From the cell containing the given text, extract its center point as (X, Y) coordinate. 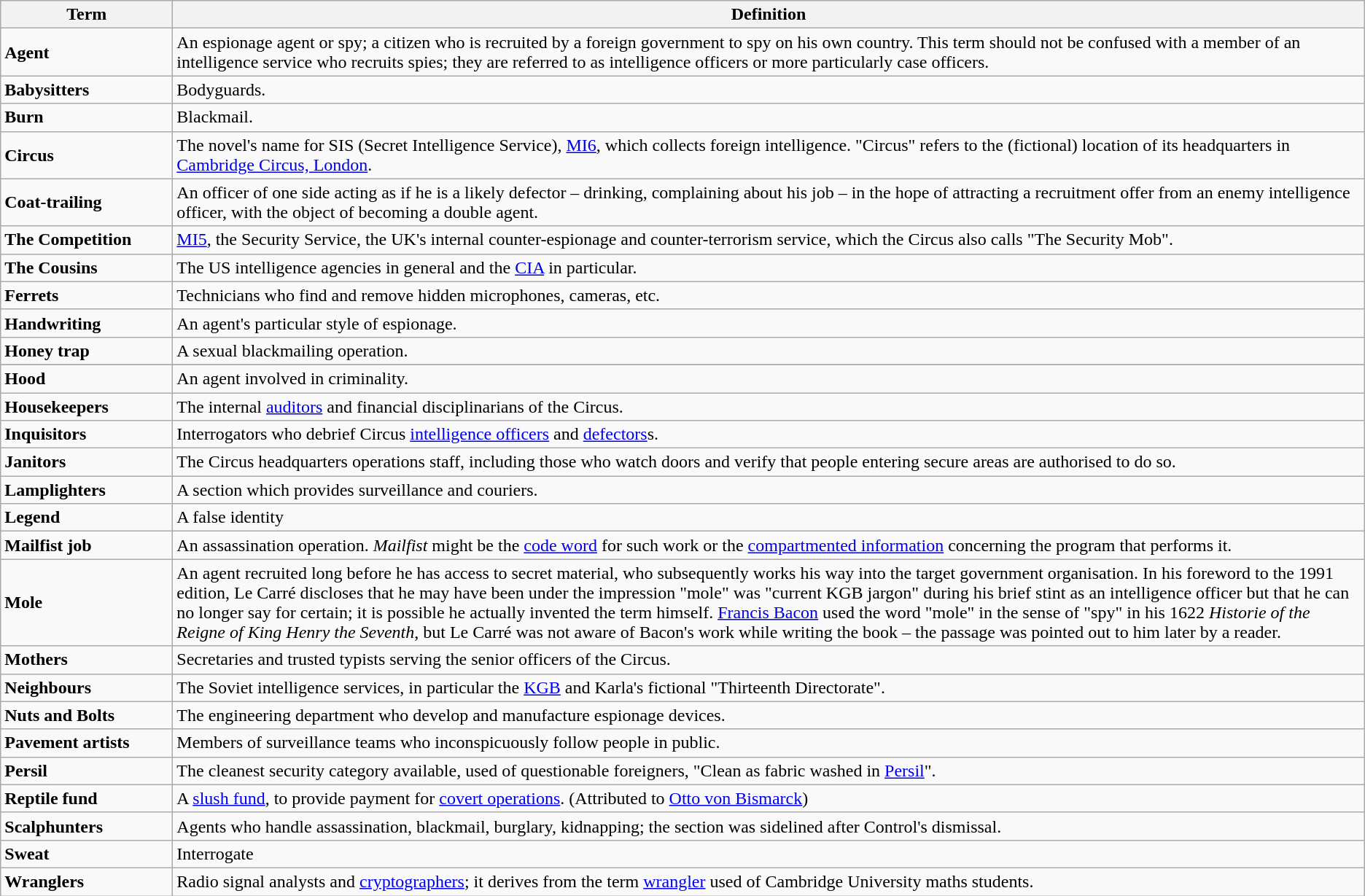
Burn (87, 117)
Mothers (87, 660)
Ferrets (87, 295)
The internal auditors and financial disciplinarians of the Circus. (769, 406)
Technicians who find and remove hidden microphones, cameras, etc. (769, 295)
Handwriting (87, 323)
Interrogate (769, 854)
Circus (87, 155)
Neighbours (87, 687)
Interrogators who debrief Circus intelligence officers and defectorss. (769, 435)
Hood (87, 378)
The Competition (87, 240)
The Soviet intelligence services, in particular the KGB and Karla's fictional "Thirteenth Directorate". (769, 687)
Mailfist job (87, 545)
Agent (87, 52)
Honey trap (87, 351)
Scalphunters (87, 826)
Wranglers (87, 881)
Members of surveillance teams who inconspicuously follow people in public. (769, 743)
Agents who handle assassination, blackmail, burglary, kidnapping; the section was sidelined after Control's dismissal. (769, 826)
Blackmail. (769, 117)
An assassination operation. Mailfist might be the code word for such work or the compartmented information concerning the program that performs it. (769, 545)
Housekeepers (87, 406)
Secretaries and trusted typists serving the senior officers of the Circus. (769, 660)
MI5, the Security Service, the UK's internal counter-espionage and counter-terrorism service, which the Circus also calls "The Security Mob". (769, 240)
Reptile fund (87, 798)
Definition (769, 15)
Janitors (87, 462)
Nuts and Bolts (87, 715)
Term (87, 15)
Sweat (87, 854)
The Cousins (87, 268)
Legend (87, 518)
A sexual blackmailing operation. (769, 351)
A false identity (769, 518)
A slush fund, to provide payment for covert operations. (Attributed to Otto von Bismarck) (769, 798)
An agent involved in criminality. (769, 378)
The Circus headquarters operations staff, including those who watch doors and verify that people entering secure areas are authorised to do so. (769, 462)
Babysitters (87, 90)
Mole (87, 602)
Persil (87, 771)
Coat-trailing (87, 203)
The cleanest security category available, used of questionable foreigners, "Clean as fabric washed in Persil". (769, 771)
A section which provides surveillance and couriers. (769, 490)
Lamplighters (87, 490)
Radio signal analysts and cryptographers; it derives from the term wrangler used of Cambridge University maths students. (769, 881)
The engineering department who develop and manufacture espionage devices. (769, 715)
An agent's particular style of espionage. (769, 323)
Pavement artists (87, 743)
The US intelligence agencies in general and the CIA in particular. (769, 268)
Inquisitors (87, 435)
Bodyguards. (769, 90)
